Determine the [X, Y] coordinate at the center of the cell enclosing the given text.  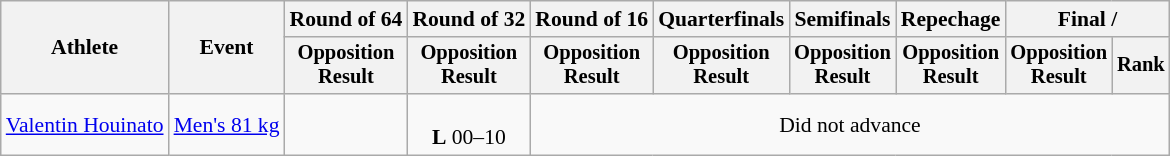
Repechage [951, 19]
Round of 64 [346, 19]
Event [227, 48]
Round of 16 [592, 19]
Athlete [85, 48]
Final / [1087, 19]
Quarterfinals [721, 19]
Rank [1141, 66]
Valentin Houinato [85, 124]
L 00–10 [468, 124]
Round of 32 [468, 19]
Semifinals [842, 19]
Men's 81 kg [227, 124]
Did not advance [850, 124]
